Output the [X, Y] coordinate of the center of the cell containing the given text.  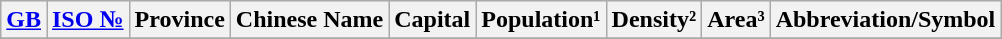
Population¹ [541, 20]
ISO № [88, 20]
Density² [654, 20]
GB [24, 20]
Province [180, 20]
Capital [432, 20]
Chinese Name [309, 20]
Abbreviation/Symbol [886, 20]
Area³ [736, 20]
